Scan for the cell matching the given text and deliver its [x, y] coordinate at center. 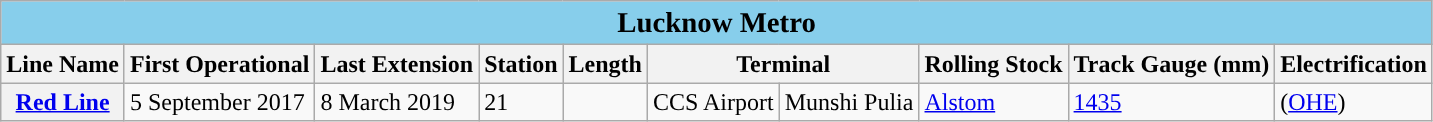
5 September 2017 [219, 102]
Munshi Pulia [849, 102]
Station [521, 64]
Alstom [994, 102]
Terminal [783, 64]
CCS Airport [713, 102]
Rolling Stock [994, 64]
First Operational [219, 64]
Red Line [63, 102]
Last Extension [397, 64]
Track Gauge (mm) [1172, 64]
Electrification [1354, 64]
Length [605, 64]
(OHE) [1354, 102]
Lucknow Metro [717, 23]
Line Name [63, 64]
1435 [1172, 102]
21 [521, 102]
8 March 2019 [397, 102]
